Scan for the cell matching the given text and deliver its (X, Y) coordinate at center. 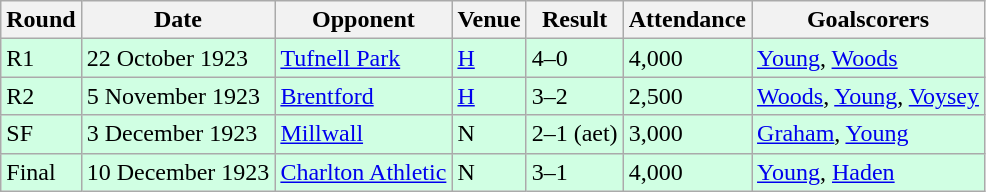
3–1 (574, 172)
Graham, Young (868, 134)
2,500 (687, 96)
R2 (41, 96)
5 November 1923 (178, 96)
Opponent (364, 20)
Millwall (364, 134)
3 December 1923 (178, 134)
Result (574, 20)
Date (178, 20)
2–1 (aet) (574, 134)
Attendance (687, 20)
Final (41, 172)
3–2 (574, 96)
3,000 (687, 134)
Tufnell Park (364, 58)
10 December 1923 (178, 172)
SF (41, 134)
Young, Haden (868, 172)
4–0 (574, 58)
Round (41, 20)
Goalscorers (868, 20)
Woods, Young, Voysey (868, 96)
Venue (489, 20)
Brentford (364, 96)
Charlton Athletic (364, 172)
R1 (41, 58)
Young, Woods (868, 58)
22 October 1923 (178, 58)
